Pinpoint the cell where the given text exists, returning its [X, Y] midpoint coordinate. 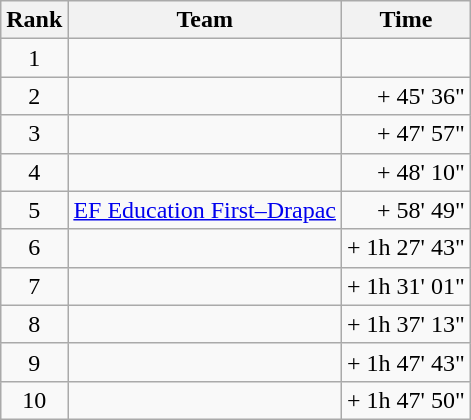
+ 58' 49" [406, 210]
4 [34, 172]
+ 47' 57" [406, 134]
8 [34, 324]
Time [406, 20]
5 [34, 210]
+ 1h 37' 13" [406, 324]
10 [34, 400]
Rank [34, 20]
3 [34, 134]
+ 1h 47' 43" [406, 362]
7 [34, 286]
+ 1h 47' 50" [406, 400]
EF Education First–Drapac [205, 210]
+ 48' 10" [406, 172]
1 [34, 58]
Team [205, 20]
+ 1h 27' 43" [406, 248]
6 [34, 248]
9 [34, 362]
+ 45' 36" [406, 96]
+ 1h 31' 01" [406, 286]
2 [34, 96]
